Provide the (x, y) coordinate of the cell's center where the given text is located.  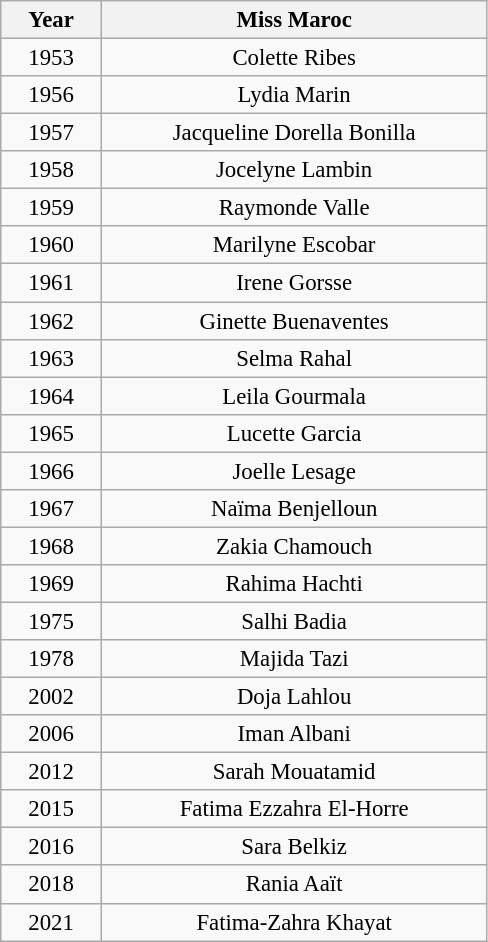
Sarah Mouatamid (294, 772)
Fatima-Zahra Khayat (294, 922)
Jacqueline Dorella Bonilla (294, 133)
2012 (52, 772)
2016 (52, 847)
Raymonde Valle (294, 208)
2021 (52, 922)
1957 (52, 133)
1966 (52, 471)
1975 (52, 621)
1960 (52, 245)
1964 (52, 396)
Sara Belkiz (294, 847)
1967 (52, 509)
2015 (52, 809)
Naïma Benjelloun (294, 509)
2006 (52, 734)
Iman Albani (294, 734)
1958 (52, 170)
2018 (52, 885)
Fatima Ezzahra El-Horre (294, 809)
Colette Ribes (294, 58)
Miss Maroc (294, 20)
Leila Gourmala (294, 396)
Rania Aaït (294, 885)
Rahima Hachti (294, 584)
1965 (52, 433)
Selma Rahal (294, 358)
Irene Gorsse (294, 283)
Doja Lahlou (294, 697)
Year (52, 20)
Marilyne Escobar (294, 245)
1953 (52, 58)
1968 (52, 546)
1959 (52, 208)
Zakia Chamouch (294, 546)
1963 (52, 358)
Joelle Lesage (294, 471)
1978 (52, 659)
1969 (52, 584)
2002 (52, 697)
Jocelyne Lambin (294, 170)
Ginette Buenaventes (294, 321)
1961 (52, 283)
1962 (52, 321)
Salhi Badia (294, 621)
Majida Tazi (294, 659)
Lucette Garcia (294, 433)
1956 (52, 95)
Lydia Marin (294, 95)
